Capture the cell that displays the provided text and extract its [X, Y] central coordinate. 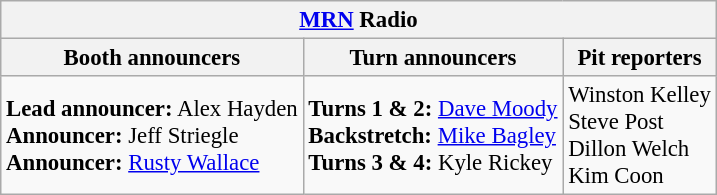
Turns 1 & 2: Dave MoodyBackstretch: Mike BagleyTurns 3 & 4: Kyle Rickey [433, 136]
Turn announcers [433, 58]
Pit reporters [640, 58]
Booth announcers [152, 58]
MRN Radio [358, 20]
Lead announcer: Alex HaydenAnnouncer: Jeff StriegleAnnouncer: Rusty Wallace [152, 136]
Winston KelleySteve PostDillon WelchKim Coon [640, 136]
